Capture the cell that displays the provided text and extract its (x, y) central coordinate. 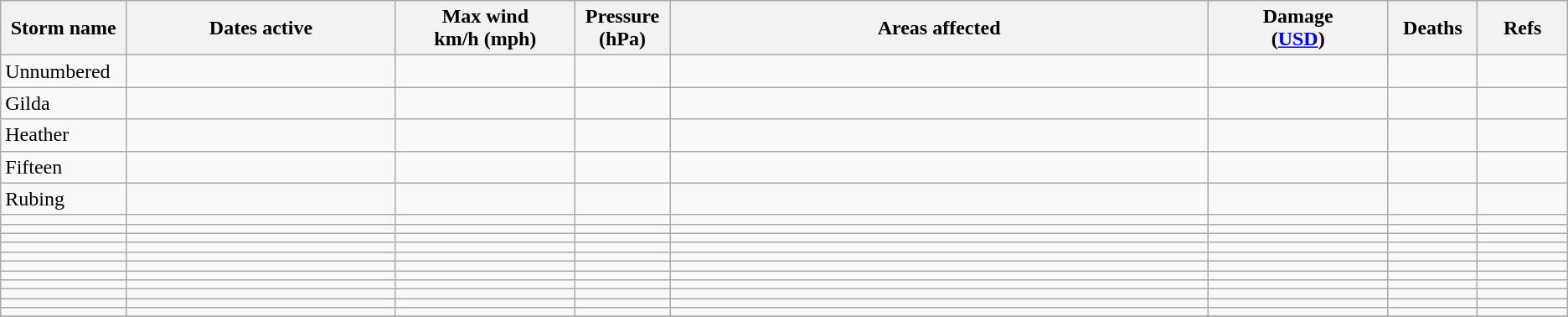
Dates active (261, 29)
Storm name (64, 29)
Rubing (64, 199)
Fifteen (64, 167)
Pressure(hPa) (622, 29)
Damage(USD) (1298, 29)
Gilda (64, 103)
Max windkm/h (mph) (485, 29)
Deaths (1432, 29)
Heather (64, 135)
Refs (1523, 29)
Unnumbered (64, 71)
Areas affected (940, 29)
